Output the [X, Y] coordinate of the center of the cell containing the given text.  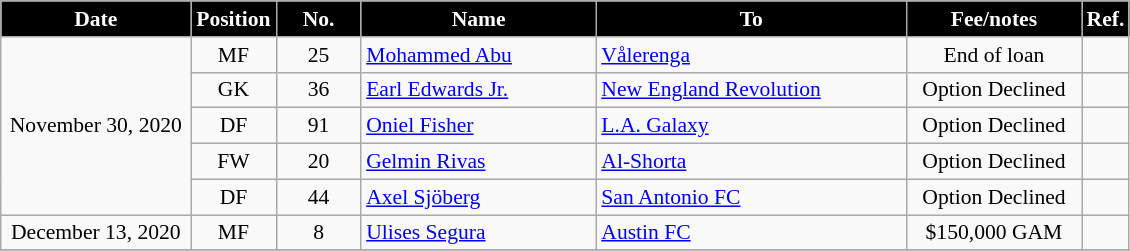
Ulises Segura [478, 233]
Name [478, 19]
San Antonio FC [751, 197]
$150,000 GAM [994, 233]
Gelmin Rivas [478, 162]
Al-Shorta [751, 162]
No. [318, 19]
Oniel Fisher [478, 126]
New England Revolution [751, 90]
Ref. [1106, 19]
December 13, 2020 [96, 233]
20 [318, 162]
L.A. Galaxy [751, 126]
44 [318, 197]
Vålerenga [751, 55]
Axel Sjöberg [478, 197]
91 [318, 126]
Earl Edwards Jr. [478, 90]
Fee/notes [994, 19]
To [751, 19]
End of loan [994, 55]
FW [234, 162]
Date [96, 19]
36 [318, 90]
25 [318, 55]
GK [234, 90]
November 30, 2020 [96, 126]
Austin FC [751, 233]
Position [234, 19]
8 [318, 233]
Mohammed Abu [478, 55]
